For the text-containing cell, return its midpoint in (x, y) coordinate format. 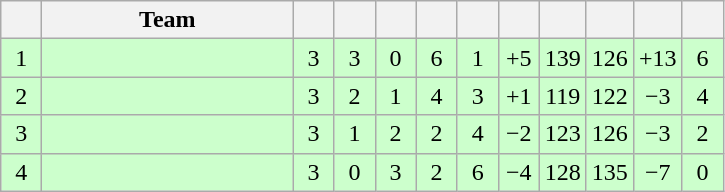
+13 (658, 58)
122 (610, 96)
−2 (518, 134)
135 (610, 172)
+5 (518, 58)
−7 (658, 172)
139 (562, 58)
+1 (518, 96)
123 (562, 134)
Team (168, 20)
119 (562, 96)
−4 (518, 172)
128 (562, 172)
